Return the (x, y) coordinate for the center point of the cell that contains the specified text.  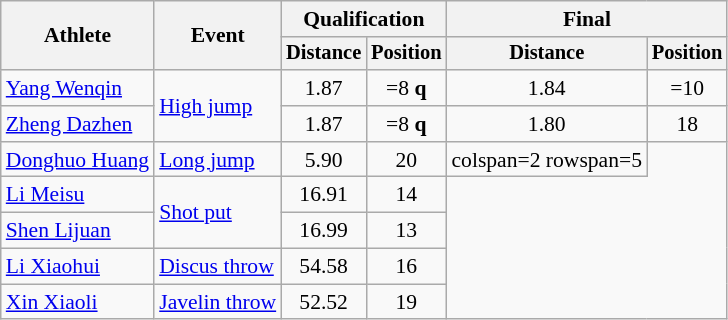
20 (406, 160)
14 (406, 195)
1.84 (546, 88)
13 (406, 231)
Li Xiaohui (78, 267)
16 (406, 267)
Qualification (364, 19)
54.58 (324, 267)
Li Meisu (78, 195)
52.52 (324, 302)
High jump (218, 106)
Shen Lijuan (78, 231)
Javelin throw (218, 302)
Donghuo Huang (78, 160)
Zheng Dazhen (78, 124)
Athlete (78, 36)
18 (687, 124)
Shot put (218, 212)
19 (406, 302)
Final (586, 19)
16.99 (324, 231)
5.90 (324, 160)
colspan=2 rowspan=5 (546, 160)
=10 (687, 88)
Long jump (218, 160)
Event (218, 36)
Xin Xiaoli (78, 302)
Discus throw (218, 267)
1.80 (546, 124)
16.91 (324, 195)
Yang Wenqin (78, 88)
